Find where the given text appears and provide that cell's center as (X, Y) coordinate. 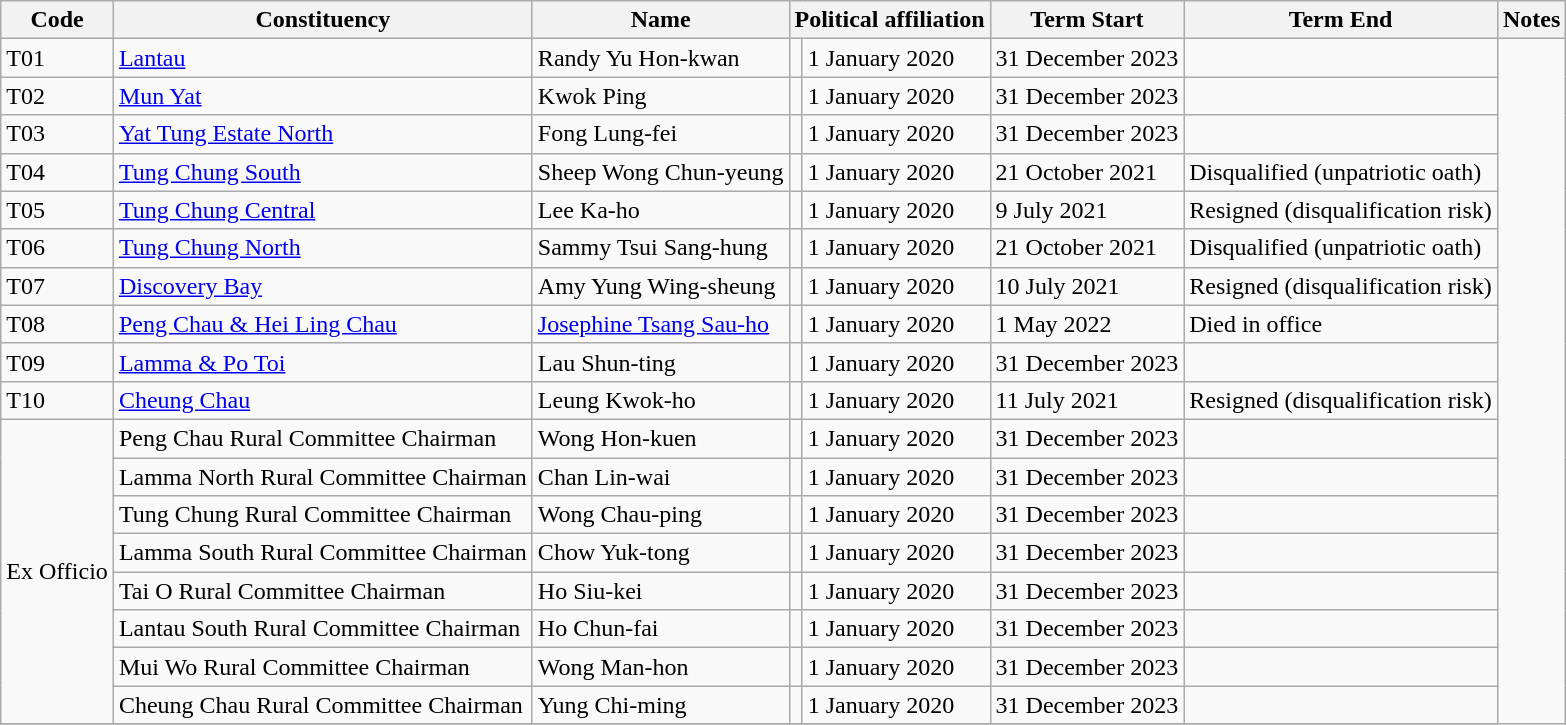
Amy Yung Wing-sheung (660, 286)
Peng Chau Rural Committee Chairman (322, 438)
Fong Lung-fei (660, 134)
Tung Chung Central (322, 210)
Sheep Wong Chun-yeung (660, 172)
Ex Officio (58, 571)
Lantau South Rural Committee Chairman (322, 629)
Lamma & Po Toi (322, 362)
Chow Yuk-tong (660, 553)
Cheung Chau (322, 400)
Wong Chau-ping (660, 515)
Term Start (1087, 20)
10 July 2021 (1087, 286)
Notes (1531, 20)
Ho Siu-kei (660, 591)
Died in office (1341, 324)
Ho Chun-fai (660, 629)
Yat Tung Estate North (322, 134)
T08 (58, 324)
T02 (58, 96)
Discovery Bay (322, 286)
T06 (58, 248)
Leung Kwok-ho (660, 400)
Constituency (322, 20)
T07 (58, 286)
Lantau (322, 58)
1 May 2022 (1087, 324)
Lee Ka-ho (660, 210)
Term End (1341, 20)
Kwok Ping (660, 96)
T04 (58, 172)
Political affiliation (890, 20)
Lamma North Rural Committee Chairman (322, 477)
Randy Yu Hon-kwan (660, 58)
Cheung Chau Rural Committee Chairman (322, 705)
Lamma South Rural Committee Chairman (322, 553)
Peng Chau & Hei Ling Chau (322, 324)
T01 (58, 58)
9 July 2021 (1087, 210)
Wong Hon-kuen (660, 438)
Lau Shun-ting (660, 362)
Code (58, 20)
Name (660, 20)
T10 (58, 400)
Tung Chung Rural Committee Chairman (322, 515)
Chan Lin-wai (660, 477)
T05 (58, 210)
Mui Wo Rural Committee Chairman (322, 667)
Sammy Tsui Sang-hung (660, 248)
Yung Chi-ming (660, 705)
Tung Chung South (322, 172)
Tung Chung North (322, 248)
Wong Man-hon (660, 667)
T09 (58, 362)
T03 (58, 134)
11 July 2021 (1087, 400)
Tai O Rural Committee Chairman (322, 591)
Josephine Tsang Sau-ho (660, 324)
Mun Yat (322, 96)
